Search for the cell housing the specified text and yield its [x, y] center coordinate. 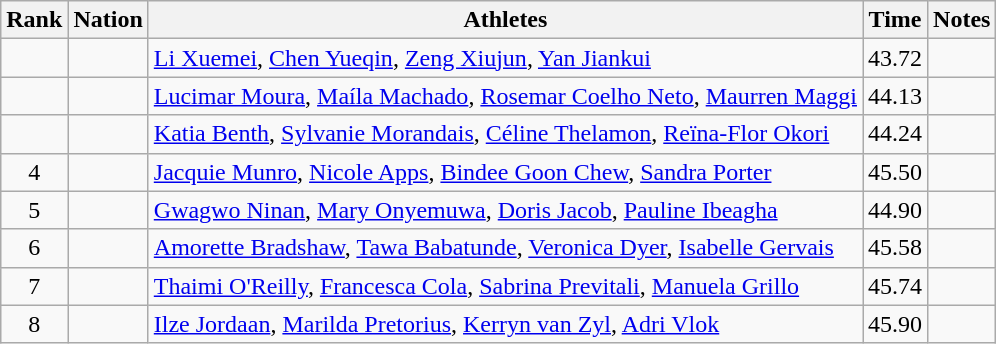
Rank [34, 20]
Notes [962, 20]
45.74 [894, 286]
4 [34, 172]
Ilze Jordaan, Marilda Pretorius, Kerryn van Zyl, Adri Vlok [505, 324]
44.13 [894, 96]
45.50 [894, 172]
44.90 [894, 210]
45.58 [894, 248]
45.90 [894, 324]
Jacquie Munro, Nicole Apps, Bindee Goon Chew, Sandra Porter [505, 172]
8 [34, 324]
Thaimi O'Reilly, Francesca Cola, Sabrina Previtali, Manuela Grillo [505, 286]
5 [34, 210]
Gwagwo Ninan, Mary Onyemuwa, Doris Jacob, Pauline Ibeagha [505, 210]
Lucimar Moura, Maíla Machado, Rosemar Coelho Neto, Maurren Maggi [505, 96]
Katia Benth, Sylvanie Morandais, Céline Thelamon, Reïna-Flor Okori [505, 134]
Time [894, 20]
43.72 [894, 58]
Amorette Bradshaw, Tawa Babatunde, Veronica Dyer, Isabelle Gervais [505, 248]
7 [34, 286]
6 [34, 248]
Li Xuemei, Chen Yueqin, Zeng Xiujun, Yan Jiankui [505, 58]
Nation [108, 20]
44.24 [894, 134]
Athletes [505, 20]
